Output the (X, Y) coordinate of the center of the cell containing the given text.  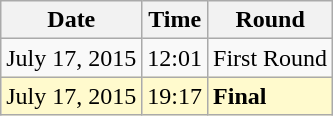
19:17 (175, 96)
Time (175, 20)
Round (270, 20)
12:01 (175, 58)
Date (72, 20)
Final (270, 96)
First Round (270, 58)
